Extract the [x, y] coordinate from the center of the cell holding the provided text.  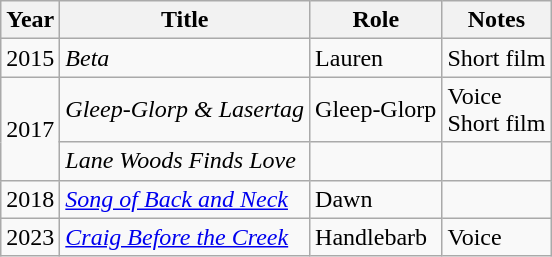
Notes [496, 20]
2018 [30, 199]
Lane Woods Finds Love [185, 161]
2023 [30, 237]
Voice [496, 237]
Gleep-Glorp & Lasertag [185, 110]
Short film [496, 58]
Title [185, 20]
2017 [30, 128]
Gleep-Glorp [376, 110]
Year [30, 20]
Dawn [376, 199]
Song of Back and Neck [185, 199]
Role [376, 20]
Lauren [376, 58]
2015 [30, 58]
Craig Before the Creek [185, 237]
Beta [185, 58]
VoiceShort film [496, 110]
Handlebarb [376, 237]
